Provide the (X, Y) coordinate of the cell's center where the given text is located.  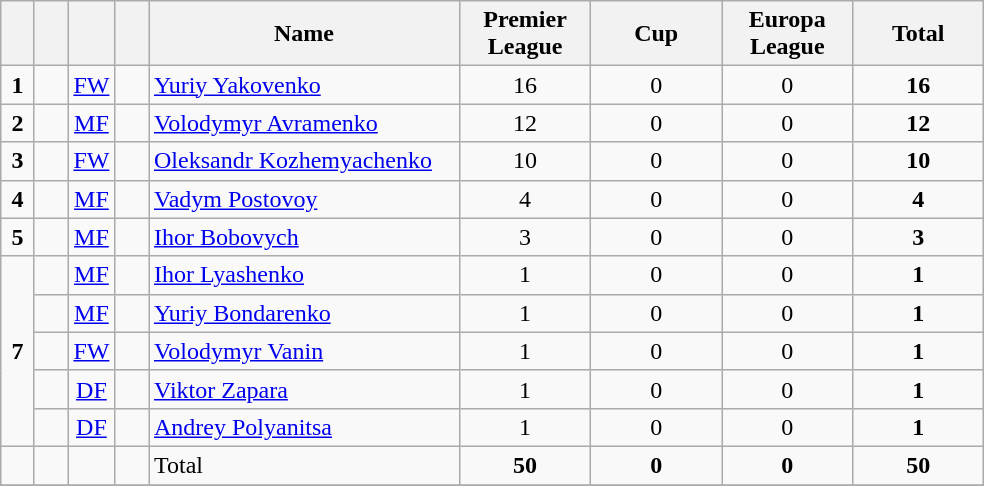
Yuriy Bondarenko (304, 313)
Oleksandr Kozhemyachenko (304, 161)
Vadym Postovoy (304, 199)
5 (18, 237)
Volodymyr Avramenko (304, 123)
Volodymyr Vanin (304, 351)
Ihor Lyashenko (304, 275)
7 (18, 351)
Premier League (526, 34)
Name (304, 34)
2 (18, 123)
Ihor Bobovych (304, 237)
Yuriy Yakovenko (304, 85)
Andrey Polyanitsa (304, 427)
Viktor Zapara (304, 389)
Europa League (788, 34)
Cup (656, 34)
